Identify which cell holds the provided text, then report its (X, Y) central coordinate. 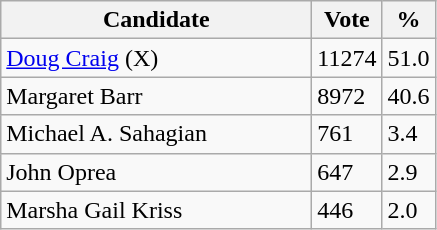
51.0 (408, 58)
John Oprea (156, 172)
3.4 (408, 134)
647 (347, 172)
Doug Craig (X) (156, 58)
11274 (347, 58)
% (408, 20)
Margaret Barr (156, 96)
Candidate (156, 20)
761 (347, 134)
Vote (347, 20)
2.0 (408, 210)
8972 (347, 96)
Marsha Gail Kriss (156, 210)
Michael A. Sahagian (156, 134)
446 (347, 210)
40.6 (408, 96)
2.9 (408, 172)
